Provide the [X, Y] coordinate of the cell's center where the given text is located.  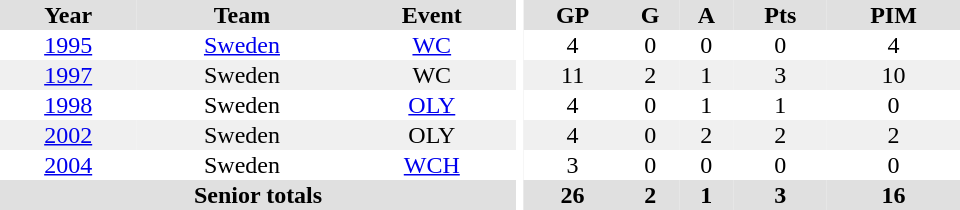
WCH [432, 165]
A [706, 15]
1997 [68, 75]
11 [572, 75]
Team [242, 15]
PIM [894, 15]
Event [432, 15]
1995 [68, 45]
2004 [68, 165]
1998 [68, 105]
Senior totals [258, 195]
GP [572, 15]
16 [894, 195]
Year [68, 15]
26 [572, 195]
2002 [68, 135]
G [650, 15]
10 [894, 75]
Pts [781, 15]
